Extract the (X, Y) coordinate from the center of the cell holding the provided text.  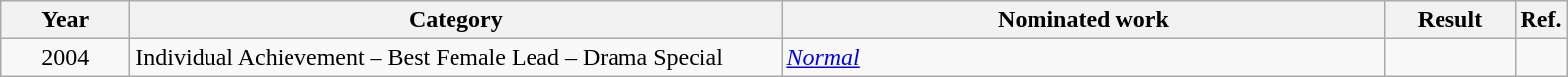
Nominated work (1083, 20)
Category (456, 20)
2004 (65, 57)
Normal (1083, 57)
Result (1450, 20)
Individual Achievement – Best Female Lead – Drama Special (456, 57)
Year (65, 20)
Ref. (1541, 20)
